Capture the cell that displays the provided text and extract its [X, Y] central coordinate. 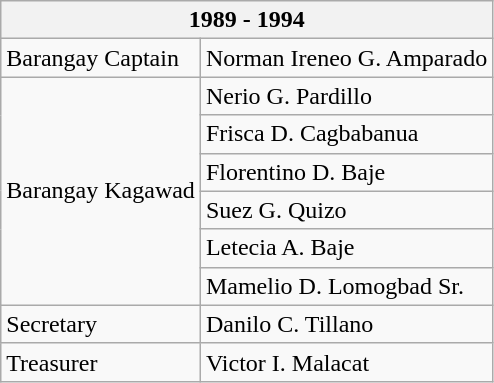
Letecia A. Baje [346, 248]
Nerio G. Pardillo [346, 96]
Barangay Captain [101, 58]
1989 - 1994 [247, 20]
Norman Ireneo G. Amparado [346, 58]
Treasurer [101, 362]
Suez G. Quizo [346, 210]
Florentino D. Baje [346, 172]
Frisca D. Cagbabanua [346, 134]
Victor I. Malacat [346, 362]
Danilo C. Tillano [346, 324]
Secretary [101, 324]
Mamelio D. Lomogbad Sr. [346, 286]
Barangay Kagawad [101, 191]
